Scan for the cell matching the given text and deliver its (X, Y) coordinate at center. 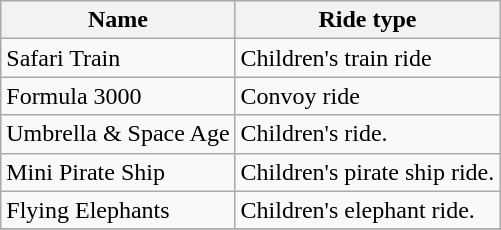
Formula 3000 (118, 96)
Children's elephant ride. (368, 210)
Children's pirate ship ride. (368, 172)
Children's ride. (368, 134)
Flying Elephants (118, 210)
Safari Train (118, 58)
Children's train ride (368, 58)
Name (118, 20)
Umbrella & Space Age (118, 134)
Mini Pirate Ship (118, 172)
Ride type (368, 20)
Convoy ride (368, 96)
